Pinpoint the cell where the given text exists, returning its [X, Y] midpoint coordinate. 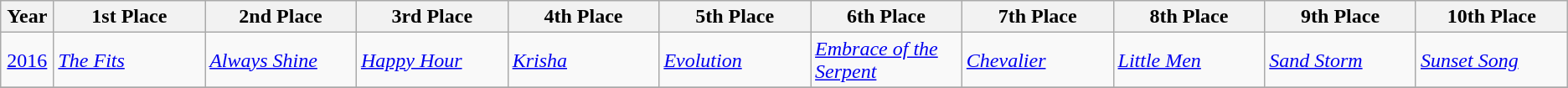
3rd Place [432, 17]
Chevalier [1037, 60]
Year [27, 17]
6th Place [886, 17]
Sunset Song [1491, 60]
7th Place [1037, 17]
2016 [27, 60]
Little Men [1189, 60]
1st Place [129, 17]
5th Place [735, 17]
Sand Storm [1340, 60]
The Fits [129, 60]
Always Shine [281, 60]
8th Place [1189, 17]
4th Place [583, 17]
2nd Place [281, 17]
Happy Hour [432, 60]
Embrace of the Serpent [886, 60]
Evolution [735, 60]
Krisha [583, 60]
10th Place [1491, 17]
9th Place [1340, 17]
